Return the [x, y] coordinate for the center point of the cell that contains the specified text.  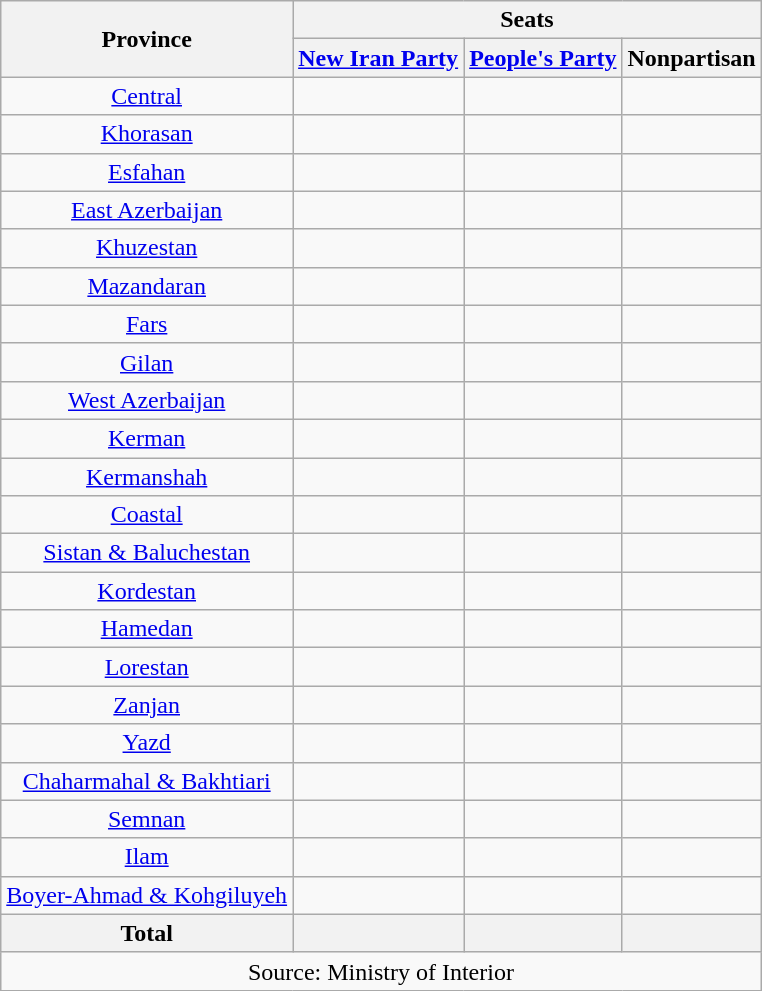
Boyer-Ahmad & Kohgiluyeh [147, 895]
Kordestan [147, 591]
Seats [527, 20]
Nonpartisan [692, 58]
Mazandaran [147, 286]
Province [147, 39]
Hamedan [147, 629]
Zanjan [147, 705]
Esfahan [147, 172]
Lorestan [147, 667]
Ilam [147, 857]
East Azerbaijan [147, 210]
Source: Ministry of Interior [381, 971]
Semnan [147, 819]
Central [147, 96]
Khuzestan [147, 248]
Chaharmahal & Bakhtiari [147, 781]
People's Party [543, 58]
West Azerbaijan [147, 400]
Coastal [147, 515]
Khorasan [147, 134]
Kermanshah [147, 477]
Gilan [147, 362]
Sistan & Baluchestan [147, 553]
Kerman [147, 438]
Yazd [147, 743]
New Iran Party [378, 58]
Total [147, 933]
Fars [147, 324]
